Identify which cell holds the provided text, then report its (X, Y) central coordinate. 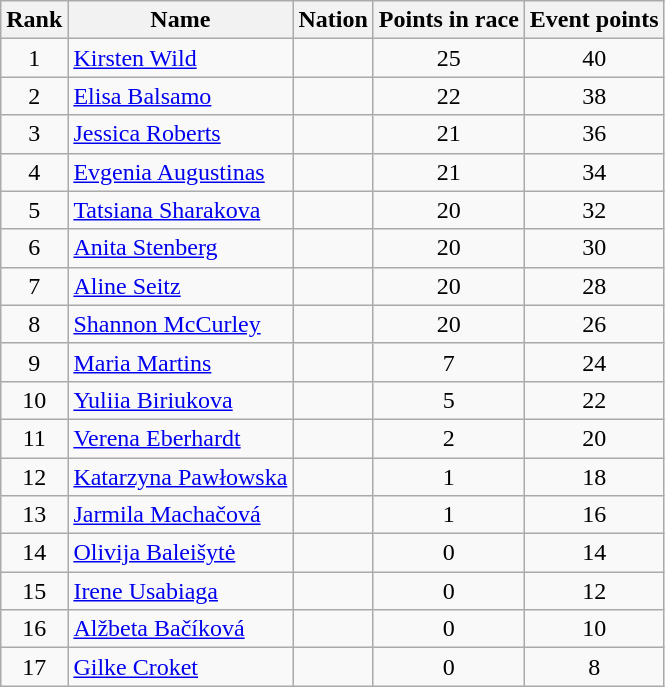
26 (594, 324)
Event points (594, 20)
Anita Stenberg (180, 248)
Points in race (448, 20)
4 (34, 172)
Olivija Baleišytė (180, 553)
Irene Usabiaga (180, 591)
32 (594, 210)
Katarzyna Pawłowska (180, 477)
Yuliia Biriukova (180, 400)
Evgenia Augustinas (180, 172)
Gilke Croket (180, 667)
15 (34, 591)
Aline Seitz (180, 286)
36 (594, 134)
28 (594, 286)
Rank (34, 20)
40 (594, 58)
Kirsten Wild (180, 58)
6 (34, 248)
17 (34, 667)
Jessica Roberts (180, 134)
11 (34, 438)
Tatsiana Sharakova (180, 210)
Name (180, 20)
Alžbeta Bačíková (180, 629)
Jarmila Machačová (180, 515)
30 (594, 248)
13 (34, 515)
Elisa Balsamo (180, 96)
Nation (333, 20)
38 (594, 96)
Shannon McCurley (180, 324)
9 (34, 362)
24 (594, 362)
3 (34, 134)
25 (448, 58)
18 (594, 477)
Maria Martins (180, 362)
Verena Eberhardt (180, 438)
34 (594, 172)
